Capture the cell that displays the provided text and extract its [X, Y] central coordinate. 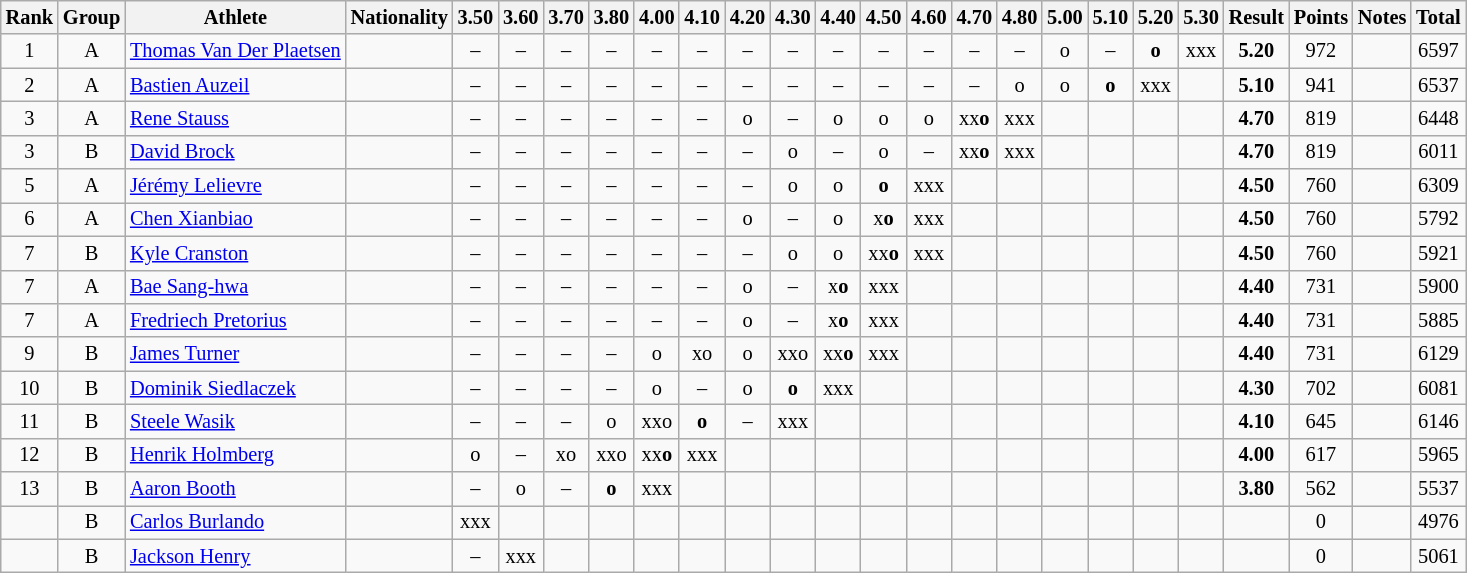
1 [30, 51]
9 [30, 354]
Notes [1382, 17]
6011 [1438, 152]
Dominik Siedlaczek [236, 388]
6309 [1438, 186]
5921 [1438, 253]
972 [1321, 51]
10 [30, 388]
6146 [1438, 421]
Athlete [236, 17]
Bastien Auzeil [236, 85]
Bae Sang-hwa [236, 287]
Total [1438, 17]
Jérémy Lelievre [236, 186]
5537 [1438, 489]
562 [1321, 489]
5792 [1438, 219]
6537 [1438, 85]
5 [30, 186]
Kyle Cranston [236, 253]
Carlos Burlando [236, 522]
Rank [30, 17]
5885 [1438, 320]
Steele Wasik [236, 421]
3.50 [476, 17]
6 [30, 219]
Chen Xianbiao [236, 219]
Henrik Holmberg [236, 455]
4.80 [1020, 17]
3.70 [566, 17]
702 [1321, 388]
5965 [1438, 455]
12 [30, 455]
David Brock [236, 152]
6597 [1438, 51]
2 [30, 85]
941 [1321, 85]
4976 [1438, 522]
Jackson Henry [236, 556]
Nationality [400, 17]
4.60 [928, 17]
6129 [1438, 354]
11 [30, 421]
Result [1256, 17]
James Turner [236, 354]
3.60 [520, 17]
Group [92, 17]
4.20 [748, 17]
6081 [1438, 388]
5.00 [1064, 17]
Fredriech Pretorius [236, 320]
Rene Stauss [236, 118]
Aaron Booth [236, 489]
5061 [1438, 556]
645 [1321, 421]
617 [1321, 455]
Points [1321, 17]
5.30 [1200, 17]
5900 [1438, 287]
6448 [1438, 118]
13 [30, 489]
Thomas Van Der Plaetsen [236, 51]
